Identify which cell holds the provided text, then report its (x, y) central coordinate. 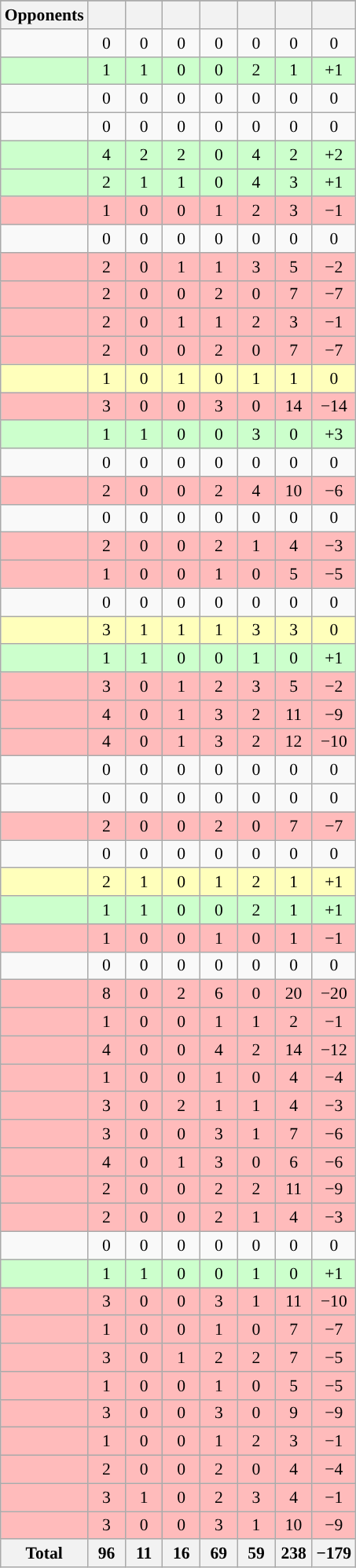
59 (256, 1554)
+3 (333, 435)
9 (294, 1413)
96 (107, 1554)
−12 (333, 1050)
20 (294, 994)
+2 (333, 155)
Total (44, 1554)
69 (219, 1554)
12 (294, 742)
8 (107, 994)
16 (182, 1554)
−14 (333, 407)
Opponents (44, 15)
238 (294, 1554)
−179 (333, 1554)
−20 (333, 994)
